Scan for the cell matching the given text and deliver its (X, Y) coordinate at center. 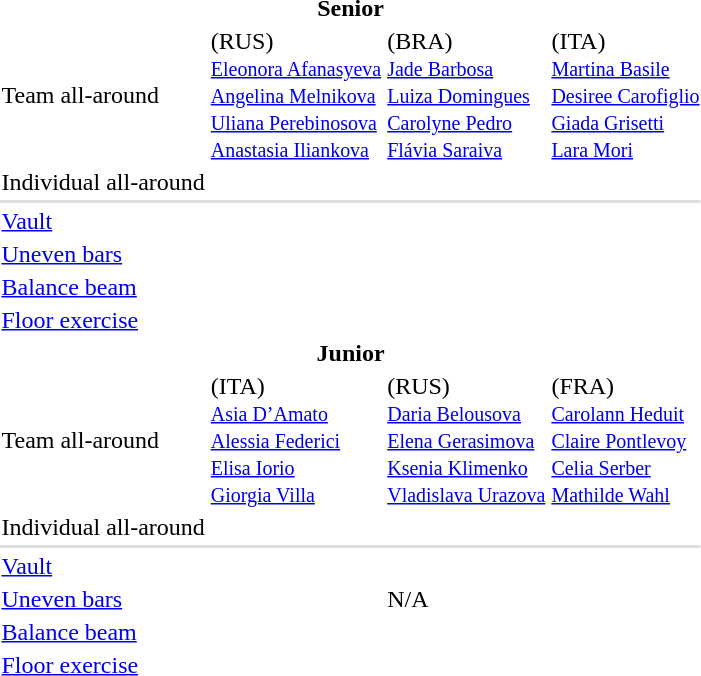
(RUS) Daria BelousovaElena GerasimovaKsenia KlimenkoVladislava Urazova (466, 440)
(BRA) Jade BarbosaLuiza DominguesCarolyne PedroFlávia Saraiva (466, 95)
Floor exercise (103, 320)
(ITA) Asia D’AmatoAlessia FedericiElisa IorioGiorgia Villa (296, 440)
(ITA) Martina BasileDesiree CarofiglioGiada GrisettiLara Mori (626, 95)
(FRA) Carolann HeduitClaire PontlevoyCelia SerberMathilde Wahl (626, 440)
(RUS) Eleonora AfanasyevaAngelina MelnikovaUliana PerebinosovaAnastasia Iliankova (296, 95)
Junior (350, 353)
N/A (466, 599)
